Find where the given text appears and provide that cell's center as [x, y] coordinate. 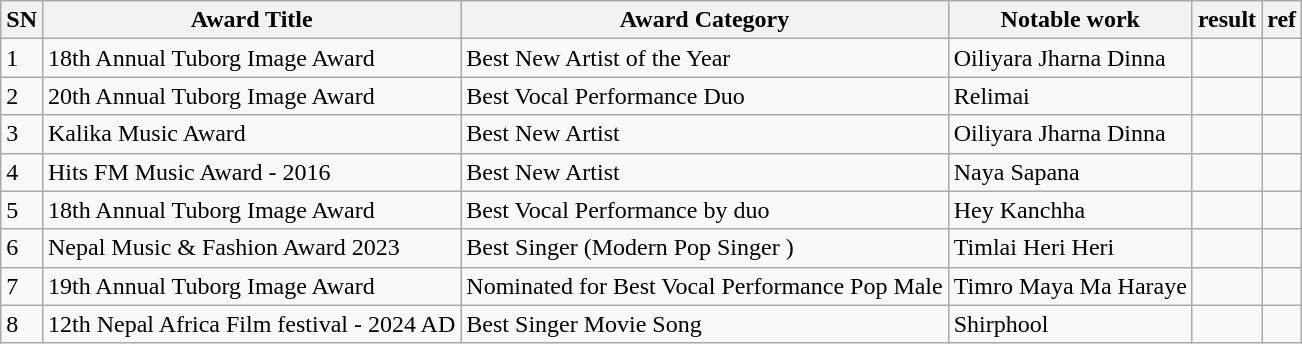
7 [22, 286]
4 [22, 172]
Timro Maya Ma Haraye [1070, 286]
Notable work [1070, 20]
Best Singer (Modern Pop Singer ) [704, 248]
12th Nepal Africa Film festival - 2024 AD [251, 324]
Relimai [1070, 96]
8 [22, 324]
1 [22, 58]
Shirphool [1070, 324]
6 [22, 248]
Naya Sapana [1070, 172]
19th Annual Tuborg Image Award [251, 286]
Award Category [704, 20]
Best Singer Movie Song [704, 324]
SN [22, 20]
Hey Kanchha [1070, 210]
Timlai Heri Heri [1070, 248]
Kalika Music Award [251, 134]
Award Title [251, 20]
5 [22, 210]
result [1226, 20]
Best Vocal Performance by duo [704, 210]
Best Vocal Performance Duo [704, 96]
2 [22, 96]
Nepal Music & Fashion Award 2023 [251, 248]
Best New Artist of the Year [704, 58]
20th Annual Tuborg Image Award [251, 96]
Nominated for Best Vocal Performance Pop Male [704, 286]
Hits FM Music Award - 2016 [251, 172]
ref [1282, 20]
3 [22, 134]
